Capture the cell that displays the provided text and extract its [X, Y] central coordinate. 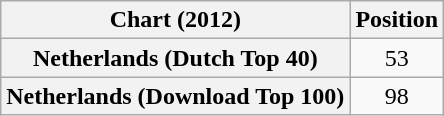
Netherlands (Download Top 100) [176, 96]
Chart (2012) [176, 20]
Netherlands (Dutch Top 40) [176, 58]
53 [397, 58]
Position [397, 20]
98 [397, 96]
